Capture the cell that displays the provided text and extract its (X, Y) central coordinate. 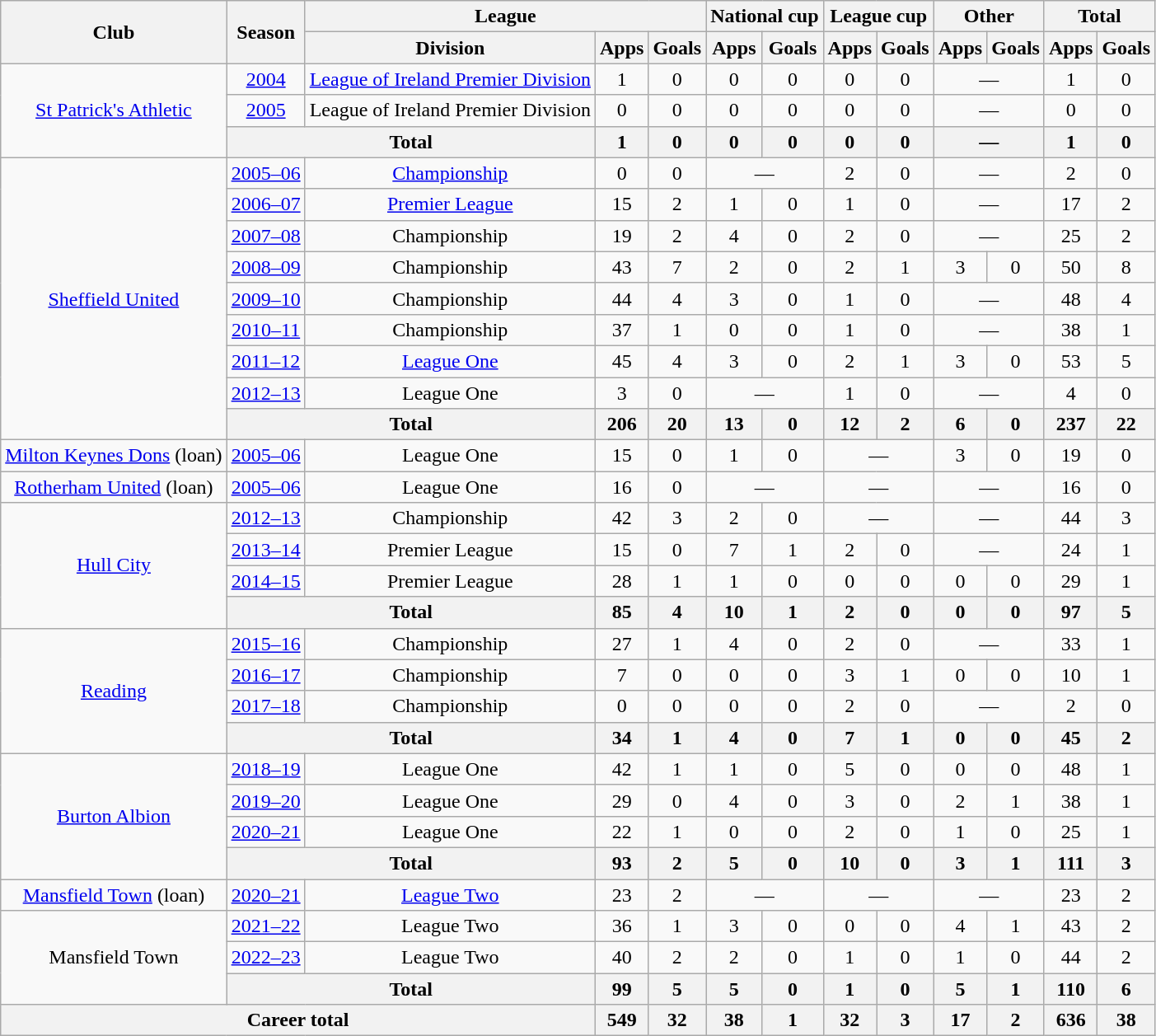
2009–10 (265, 298)
85 (621, 612)
Mansfield Town (loan) (114, 894)
National cup (765, 16)
99 (621, 989)
League (505, 16)
2022–23 (265, 958)
27 (621, 644)
2021–22 (265, 926)
Burton Albion (114, 816)
24 (1070, 550)
League cup (878, 16)
53 (1070, 361)
2008–09 (265, 267)
40 (621, 958)
2006–07 (265, 204)
2018–19 (265, 769)
2017–18 (265, 706)
33 (1070, 644)
2014–15 (265, 581)
Mansfield Town (114, 958)
2015–16 (265, 644)
8 (1126, 267)
Career total (298, 1020)
Club (114, 32)
2019–20 (265, 800)
13 (734, 424)
Reading (114, 691)
St Patrick's Athletic (114, 110)
2013–14 (265, 550)
34 (621, 738)
50 (1070, 267)
28 (621, 581)
97 (1070, 612)
Other (989, 16)
110 (1070, 989)
12 (849, 424)
2005 (265, 110)
636 (1070, 1020)
Rotherham United (loan) (114, 487)
237 (1070, 424)
2007–08 (265, 236)
2010–11 (265, 330)
111 (1070, 863)
2011–12 (265, 361)
Milton Keynes Dons (loan) (114, 456)
206 (621, 424)
37 (621, 330)
36 (621, 926)
Hull City (114, 565)
2016–17 (265, 675)
Division (450, 48)
93 (621, 863)
2004 (265, 79)
Sheffield United (114, 298)
20 (677, 424)
Season (265, 32)
549 (621, 1020)
